Find where the given text appears and provide that cell's center as (X, Y) coordinate. 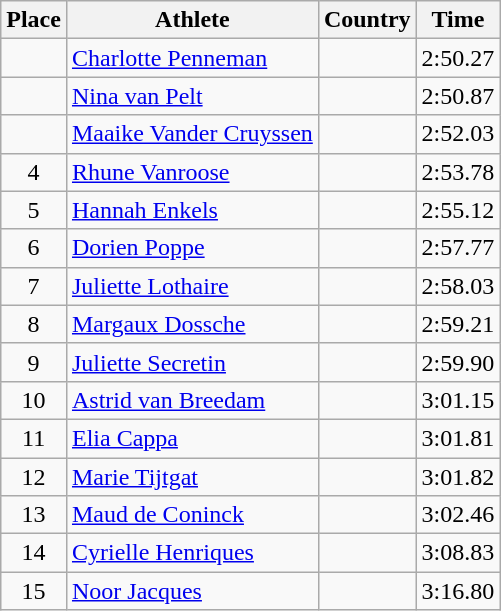
Country (367, 20)
Rhune Vanroose (192, 172)
Place (34, 20)
12 (34, 477)
2:53.78 (458, 172)
Nina van Pelt (192, 96)
15 (34, 591)
Margaux Dossche (192, 324)
13 (34, 515)
Elia Cappa (192, 438)
Noor Jacques (192, 591)
Charlotte Penneman (192, 58)
3:01.81 (458, 438)
Astrid van Breedam (192, 400)
9 (34, 362)
4 (34, 172)
2:58.03 (458, 286)
Hannah Enkels (192, 210)
3:08.83 (458, 553)
Maaike Vander Cruyssen (192, 134)
Maud de Coninck (192, 515)
11 (34, 438)
Cyrielle Henriques (192, 553)
Time (458, 20)
3:02.46 (458, 515)
2:52.03 (458, 134)
7 (34, 286)
2:57.77 (458, 248)
2:59.90 (458, 362)
Marie Tijtgat (192, 477)
2:59.21 (458, 324)
Juliette Lothaire (192, 286)
3:16.80 (458, 591)
10 (34, 400)
3:01.82 (458, 477)
2:50.27 (458, 58)
5 (34, 210)
14 (34, 553)
Dorien Poppe (192, 248)
2:50.87 (458, 96)
3:01.15 (458, 400)
8 (34, 324)
Juliette Secretin (192, 362)
2:55.12 (458, 210)
Athlete (192, 20)
6 (34, 248)
